For the text-containing cell, return its midpoint in (X, Y) coordinate format. 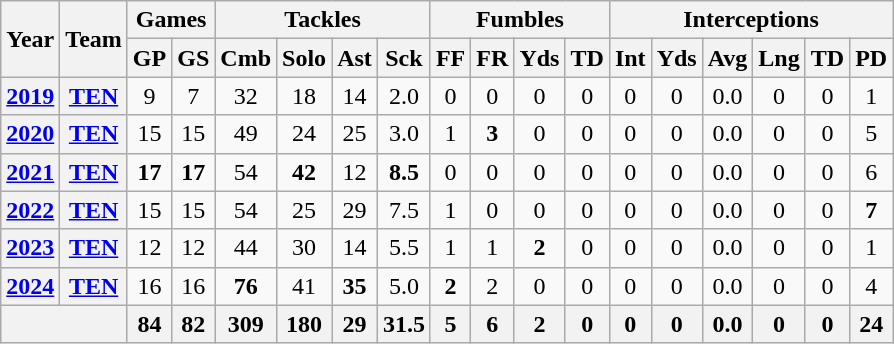
Solo (304, 58)
44 (246, 248)
76 (246, 286)
3.0 (404, 134)
FF (450, 58)
4 (872, 286)
180 (304, 324)
82 (194, 324)
5.5 (404, 248)
2.0 (404, 96)
2023 (30, 248)
42 (304, 172)
8.5 (404, 172)
18 (304, 96)
Fumbles (520, 20)
3 (492, 134)
84 (149, 324)
GS (194, 58)
PD (872, 58)
Year (30, 39)
7.5 (404, 210)
FR (492, 58)
Lng (779, 58)
Cmb (246, 58)
Sck (404, 58)
49 (246, 134)
Games (170, 20)
Avg (728, 58)
2020 (30, 134)
Ast (355, 58)
2024 (30, 286)
9 (149, 96)
Interceptions (750, 20)
31.5 (404, 324)
Team (94, 39)
41 (304, 286)
2019 (30, 96)
309 (246, 324)
32 (246, 96)
5.0 (404, 286)
2022 (30, 210)
GP (149, 58)
30 (304, 248)
Tackles (323, 20)
Int (630, 58)
35 (355, 286)
2021 (30, 172)
